Detect which cell encompasses the target text, then output its [X, Y] center coordinate. 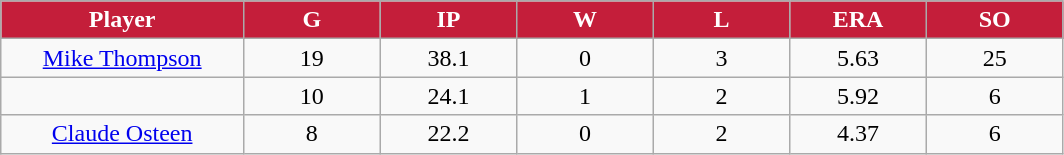
Claude Osteen [122, 134]
Mike Thompson [122, 58]
10 [312, 96]
W [586, 20]
L [722, 20]
19 [312, 58]
SO [994, 20]
Player [122, 20]
4.37 [858, 134]
ERA [858, 20]
5.63 [858, 58]
5.92 [858, 96]
25 [994, 58]
3 [722, 58]
G [312, 20]
1 [586, 96]
IP [448, 20]
22.2 [448, 134]
38.1 [448, 58]
24.1 [448, 96]
8 [312, 134]
